Determine the [X, Y] coordinate at the center of the cell enclosing the given text.  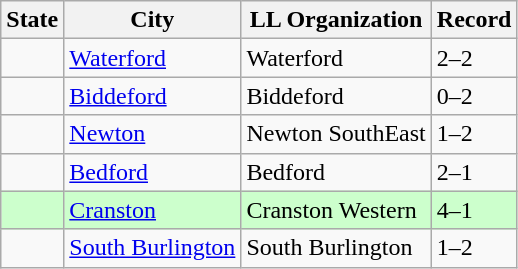
0–2 [474, 96]
LL Organization [336, 20]
Cranston Western [336, 210]
2–2 [474, 58]
Cranston [152, 210]
State [32, 20]
4–1 [474, 210]
City [152, 20]
Record [474, 20]
Newton SouthEast [336, 134]
2–1 [474, 172]
Newton [152, 134]
